Return the (x, y) coordinate for the center point of the cell that contains the specified text.  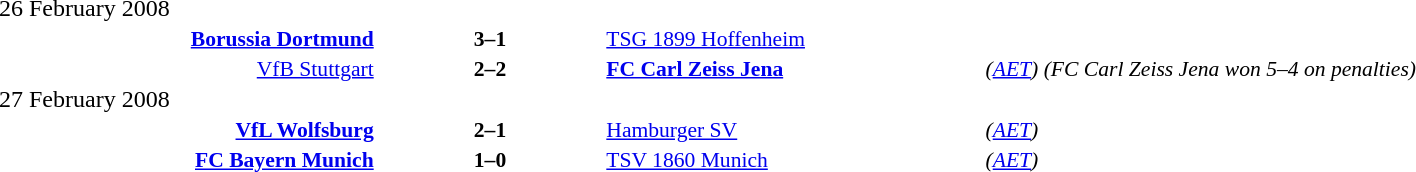
2–1 (490, 130)
TSG 1899 Hoffenheim (794, 38)
3–1 (490, 38)
FC Carl Zeiss Jena (794, 68)
2–2 (490, 68)
Hamburger SV (794, 130)
